Determine the (x, y) coordinate at the center of the cell enclosing the given text.  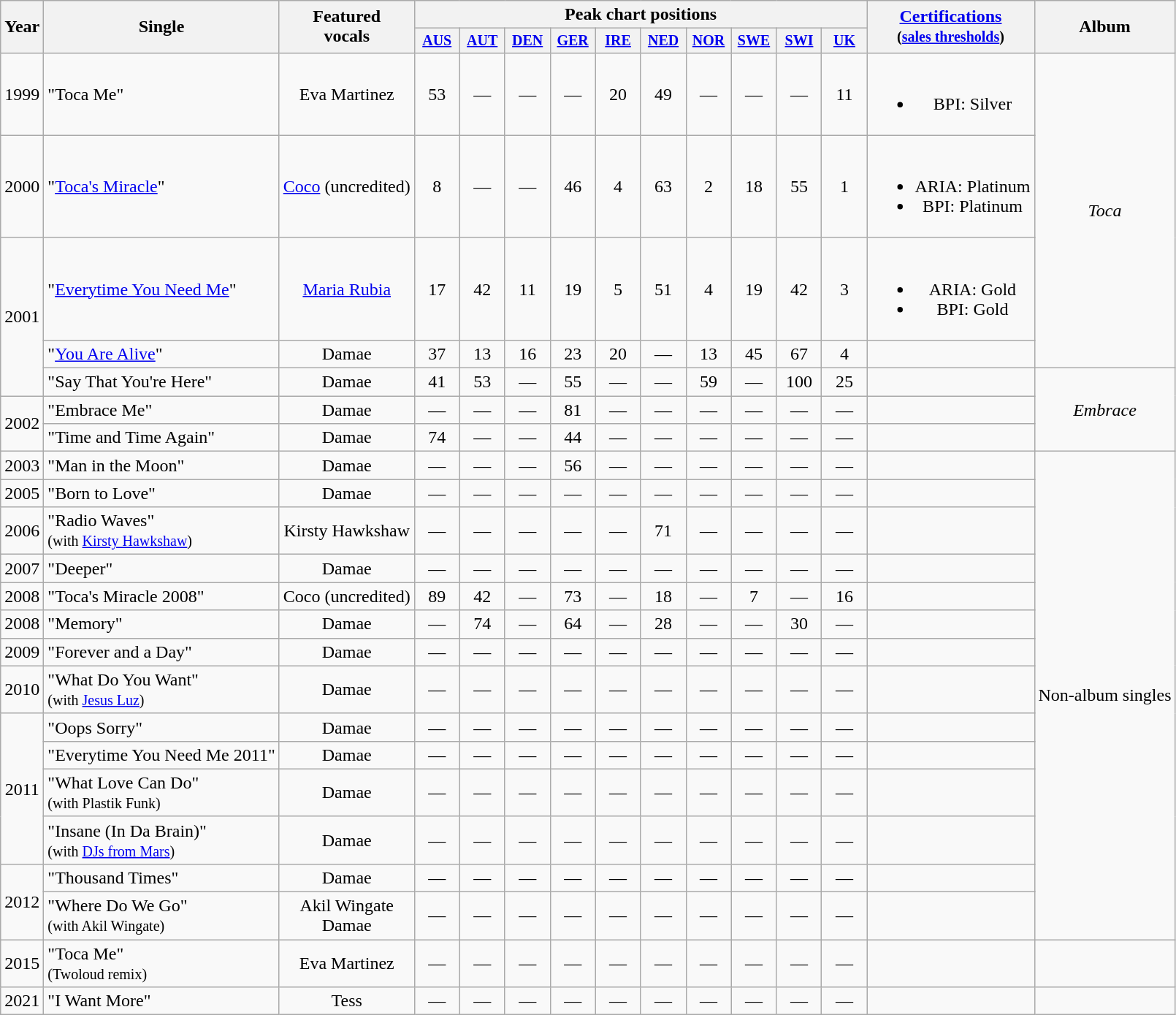
64 (573, 624)
"Memory" (161, 624)
ARIA: GoldBPI: Gold (951, 289)
"Everytime You Need Me 2011" (161, 755)
"Time and Time Again" (161, 438)
46 (573, 186)
81 (573, 410)
"Toca's Miracle" (161, 186)
AUS (437, 41)
3 (844, 289)
"Where Do We Go"(with Akil Wingate) (161, 916)
"I Want More" (161, 1001)
Album (1104, 27)
"Thousand Times" (161, 878)
"Man in the Moon" (161, 465)
Embrace (1104, 410)
Akil WingateDamae (346, 916)
2007 (22, 569)
"Oops Sorry" (161, 727)
"Toca Me"(Twoloud remix) (161, 963)
Year (22, 27)
2011 (22, 788)
GER (573, 41)
2010 (22, 690)
Maria Rubia (346, 289)
44 (573, 438)
2021 (22, 1001)
17 (437, 289)
AUT (482, 41)
Toca (1104, 210)
2001 (22, 316)
51 (663, 289)
2012 (22, 902)
Tess (346, 1001)
25 (844, 382)
"Toca Me" (161, 94)
IRE (618, 41)
2003 (22, 465)
"Deeper" (161, 569)
"What Love Can Do"(with Plastik Funk) (161, 792)
23 (573, 354)
2006 (22, 531)
SWI (799, 41)
"Born to Love" (161, 493)
100 (799, 382)
2009 (22, 652)
71 (663, 531)
89 (437, 596)
ARIA: PlatinumBPI: Platinum (951, 186)
2000 (22, 186)
41 (437, 382)
28 (663, 624)
SWE (754, 41)
NOR (709, 41)
"Insane (In Da Brain)"(with DJs from Mars) (161, 840)
73 (573, 596)
2002 (22, 424)
56 (573, 465)
Kirsty Hawkshaw (346, 531)
"You Are Alive" (161, 354)
BPI: Silver (951, 94)
2005 (22, 493)
67 (799, 354)
Peak chart positions (641, 15)
NED (663, 41)
"Toca's Miracle 2008" (161, 596)
5 (618, 289)
UK (844, 41)
7 (754, 596)
DEN (527, 41)
"Say That You're Here" (161, 382)
63 (663, 186)
45 (754, 354)
59 (709, 382)
"Radio Waves"(with Kirsty Hawkshaw) (161, 531)
Certifications(sales thresholds) (951, 27)
Featuredvocals (346, 27)
Non-album singles (1104, 696)
"Everytime You Need Me" (161, 289)
1999 (22, 94)
1 (844, 186)
"Forever and a Day" (161, 652)
"What Do You Want"(with Jesus Luz) (161, 690)
Single (161, 27)
30 (799, 624)
2015 (22, 963)
"Embrace Me" (161, 410)
2 (709, 186)
8 (437, 186)
37 (437, 354)
49 (663, 94)
